Scan for the cell matching the given text and deliver its (x, y) coordinate at center. 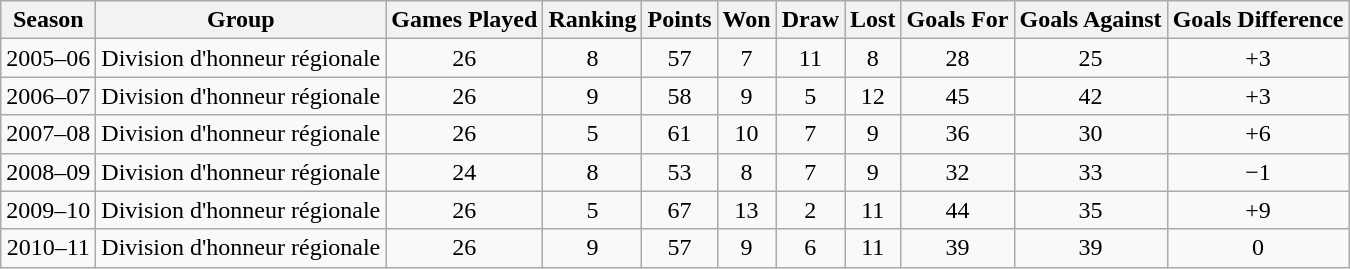
2007–08 (48, 134)
Points (680, 20)
33 (1090, 172)
+6 (1258, 134)
44 (958, 210)
42 (1090, 96)
53 (680, 172)
0 (1258, 248)
Group (241, 20)
2008–09 (48, 172)
Goals Against (1090, 20)
67 (680, 210)
2005–06 (48, 58)
24 (464, 172)
58 (680, 96)
2006–07 (48, 96)
32 (958, 172)
13 (746, 210)
36 (958, 134)
61 (680, 134)
2 (810, 210)
Won (746, 20)
12 (873, 96)
Lost (873, 20)
25 (1090, 58)
Games Played (464, 20)
2009–10 (48, 210)
6 (810, 248)
2010–11 (48, 248)
Ranking (592, 20)
30 (1090, 134)
Goals Difference (1258, 20)
Draw (810, 20)
Goals For (958, 20)
−1 (1258, 172)
35 (1090, 210)
+9 (1258, 210)
28 (958, 58)
Season (48, 20)
10 (746, 134)
45 (958, 96)
